Determine the (x, y) coordinate at the center of the cell enclosing the given text.  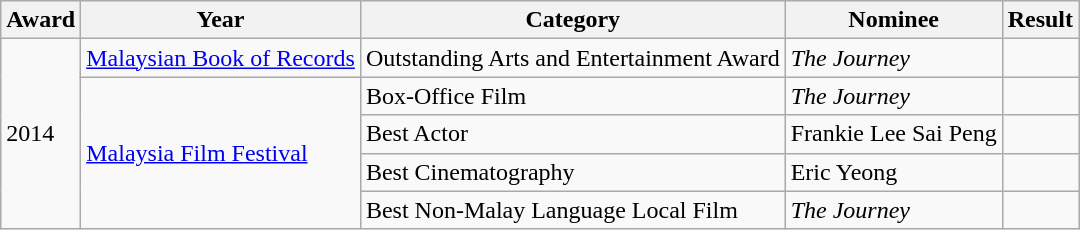
Malaysian Book of Records (221, 58)
Eric Yeong (894, 172)
Malaysia Film Festival (221, 153)
Best Non-Malay Language Local Film (572, 210)
Year (221, 20)
Nominee (894, 20)
Frankie Lee Sai Peng (894, 134)
Box-Office Film (572, 96)
Best Cinematography (572, 172)
Award (41, 20)
Category (572, 20)
2014 (41, 134)
Result (1040, 20)
Best Actor (572, 134)
Outstanding Arts and Entertainment Award (572, 58)
